From the cell containing the given text, extract its center point as [X, Y] coordinate. 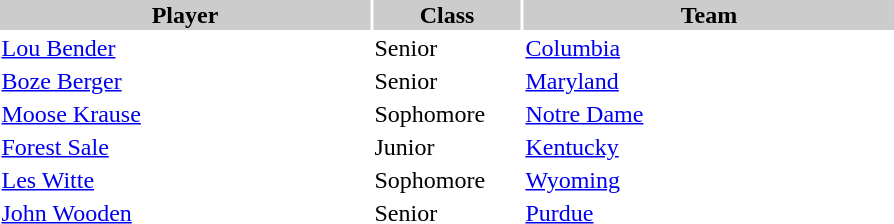
Moose Krause [185, 114]
Kentucky [709, 147]
Les Witte [185, 180]
Junior [447, 147]
Class [447, 15]
Wyoming [709, 180]
Forest Sale [185, 147]
Lou Bender [185, 48]
Boze Berger [185, 81]
Notre Dame [709, 114]
Columbia [709, 48]
Maryland [709, 81]
Player [185, 15]
Team [709, 15]
